Provide the [x, y] coordinate of the cell's center where the given text is located.  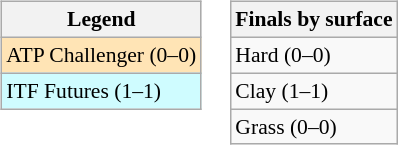
Hard (0–0) [314, 55]
Grass (0–0) [314, 127]
ITF Futures (1–1) [101, 91]
ATP Challenger (0–0) [101, 55]
Clay (1–1) [314, 91]
Legend [101, 20]
Finals by surface [314, 20]
